Search for the cell housing the specified text and yield its (X, Y) center coordinate. 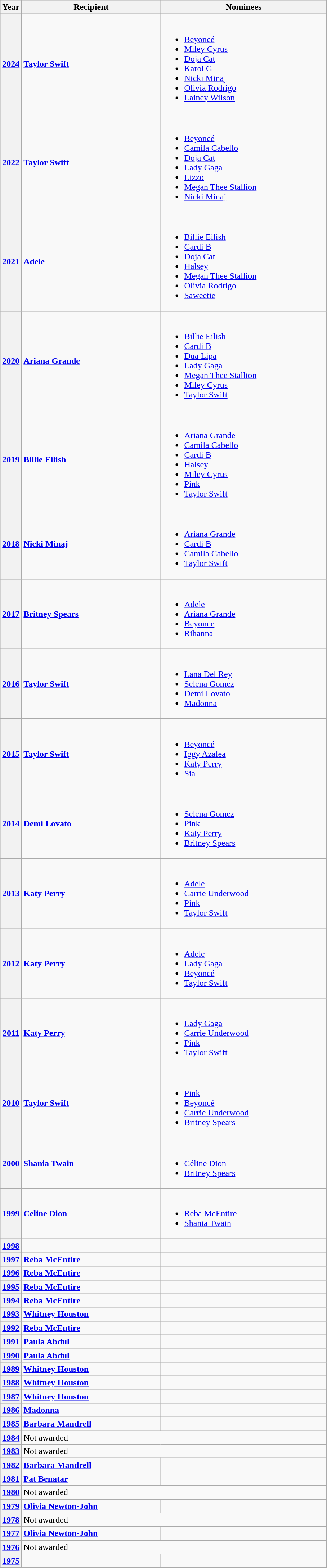
1985 (11, 1424)
1979 (11, 1506)
1986 (11, 1410)
1997 (11, 1259)
Nicki Minaj (91, 544)
1988 (11, 1383)
Ariana GrandeCardi BCamila CabelloTaylor Swift (243, 544)
1982 (11, 1465)
1984 (11, 1438)
BeyoncéIggy AzaleaKaty PerrySia (243, 754)
1989 (11, 1369)
2011 (11, 1033)
1994 (11, 1300)
2015 (11, 754)
2012 (11, 963)
2021 (11, 261)
Billie Eilish (91, 459)
Demi Lovato (91, 823)
1987 (11, 1397)
Billie EilishCardi BDua LipaLady GagaMegan Thee StallionMiley CyrusTaylor Swift (243, 361)
1980 (11, 1492)
2000 (11, 1163)
1998 (11, 1246)
Lady GagaCarrie UnderwoodPinkTaylor Swift (243, 1033)
1981 (11, 1479)
Lana Del ReySelena GomezDemi LovatoMadonna (243, 684)
1991 (11, 1342)
1975 (11, 1561)
Shania Twain (91, 1163)
PinkBeyoncéCarrie UnderwoodBritney Spears (243, 1103)
Nominees (243, 7)
Ariana Grande (91, 361)
Ariana GrandeCamila CabelloCardi BHalseyMiley CyrusPinkTaylor Swift (243, 459)
1993 (11, 1314)
2010 (11, 1103)
1978 (11, 1520)
1990 (11, 1355)
1976 (11, 1547)
1977 (11, 1533)
2014 (11, 823)
AdeleCarrie UnderwoodPinkTaylor Swift (243, 893)
2017 (11, 614)
BeyoncéMiley CyrusDoja CatKarol GNicki MinajOlivia RodrigoLainey Wilson (243, 63)
Celine Dion (91, 1214)
2020 (11, 361)
BeyoncéCamila CabelloDoja CatLady GagaLizzoMegan Thee StallionNicki Minaj (243, 163)
1992 (11, 1328)
Céline DionBritney Spears (243, 1163)
2013 (11, 893)
Pat Benatar (91, 1479)
2022 (11, 163)
Billie EilishCardi BDoja CatHalseyMegan Thee StallionOlivia RodrigoSaweetie (243, 261)
Selena GomezPinkKaty PerryBritney Spears (243, 823)
2018 (11, 544)
Madonna (91, 1410)
1995 (11, 1287)
1996 (11, 1273)
2024 (11, 63)
2016 (11, 684)
AdeleAriana GrandeBeyonceRihanna (243, 614)
2019 (11, 459)
Year (11, 7)
AdeleLady GagaBeyoncéTaylor Swift (243, 963)
Britney Spears (91, 614)
Recipient (91, 7)
1983 (11, 1451)
Reba McEntireShania Twain (243, 1214)
Adele (91, 261)
1999 (11, 1214)
